Detect which cell encompasses the target text, then output its [x, y] center coordinate. 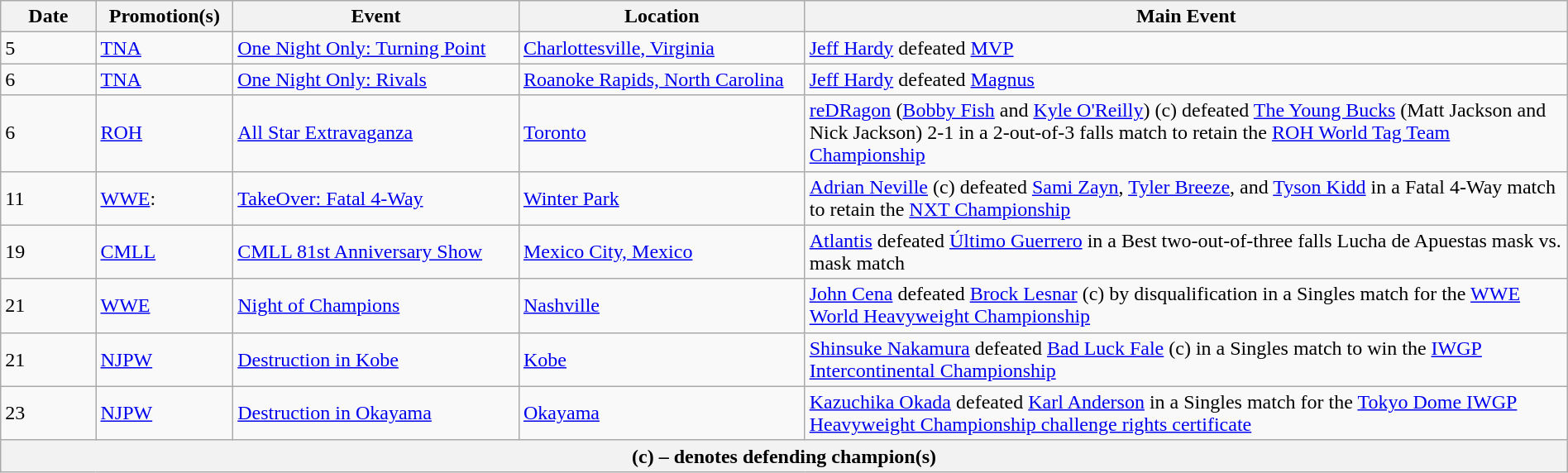
Event [376, 17]
19 [48, 251]
One Night Only: Rivals [376, 79]
CMLL 81st Anniversary Show [376, 251]
Destruction in Kobe [376, 359]
Toronto [662, 133]
TakeOver: Fatal 4-Way [376, 198]
Atlantis defeated Último Guerrero in a Best two-out-of-three falls Lucha de Apuestas mask vs. mask match [1186, 251]
Promotion(s) [165, 17]
11 [48, 198]
5 [48, 48]
Main Event [1186, 17]
WWE: [165, 198]
One Night Only: Turning Point [376, 48]
Charlottesville, Virginia [662, 48]
Nashville [662, 306]
ROH [165, 133]
Okayama [662, 413]
(c) – denotes defending champion(s) [784, 456]
Kobe [662, 359]
Adrian Neville (c) defeated Sami Zayn, Tyler Breeze, and Tyson Kidd in a Fatal 4-Way match to retain the NXT Championship [1186, 198]
CMLL [165, 251]
All Star Extravaganza [376, 133]
23 [48, 413]
Kazuchika Okada defeated Karl Anderson in a Singles match for the Tokyo Dome IWGP Heavyweight Championship challenge rights certificate [1186, 413]
Jeff Hardy defeated MVP [1186, 48]
Roanoke Rapids, North Carolina [662, 79]
Shinsuke Nakamura defeated Bad Luck Fale (c) in a Singles match to win the IWGP Intercontinental Championship [1186, 359]
John Cena defeated Brock Lesnar (c) by disqualification in a Singles match for the WWE World Heavyweight Championship [1186, 306]
Mexico City, Mexico [662, 251]
Destruction in Okayama [376, 413]
Winter Park [662, 198]
Night of Champions [376, 306]
Location [662, 17]
Jeff Hardy defeated Magnus [1186, 79]
WWE [165, 306]
Date [48, 17]
